Extract the (x, y) coordinate from the center of the cell holding the provided text.  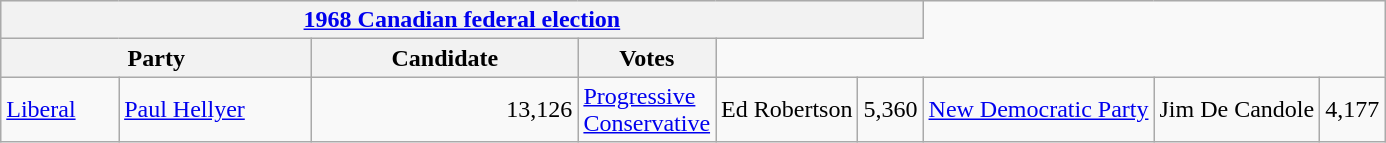
13,126 (445, 110)
Votes (647, 58)
4,177 (1352, 110)
Liberal (60, 110)
Party (156, 58)
New Democratic Party (1038, 110)
Ed Robertson (787, 110)
Progressive Conservative (647, 110)
Jim De Candole (1237, 110)
Candidate (445, 58)
Paul Hellyer (216, 110)
5,360 (890, 110)
1968 Canadian federal election (462, 20)
